Scan for the cell matching the given text and deliver its [x, y] coordinate at center. 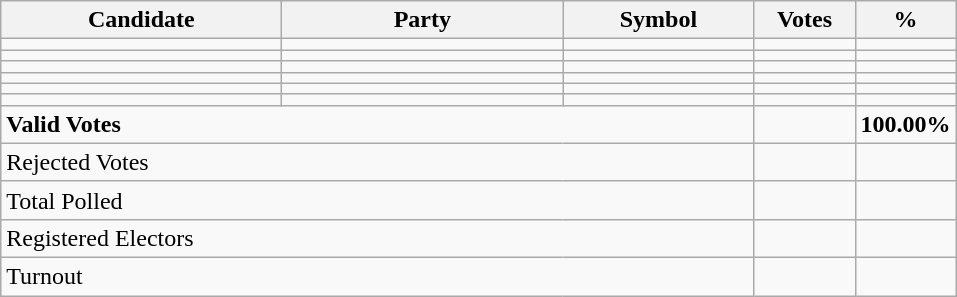
100.00% [906, 124]
Votes [804, 20]
Rejected Votes [378, 162]
Party [422, 20]
Valid Votes [378, 124]
Candidate [142, 20]
Symbol [658, 20]
% [906, 20]
Registered Electors [378, 238]
Total Polled [378, 200]
Turnout [378, 276]
